Extract the [X, Y] coordinate from the center of the cell holding the provided text.  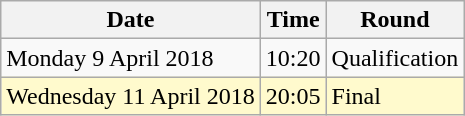
Monday 9 April 2018 [131, 58]
Round [395, 20]
Time [293, 20]
Final [395, 96]
10:20 [293, 58]
Wednesday 11 April 2018 [131, 96]
Date [131, 20]
Qualification [395, 58]
20:05 [293, 96]
